Capture the cell that displays the provided text and extract its [x, y] central coordinate. 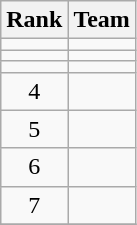
Rank [34, 20]
Team [102, 20]
4 [34, 91]
7 [34, 205]
5 [34, 129]
6 [34, 167]
